Return [X, Y] of the center of cell containing provided text 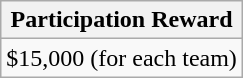
Participation Reward [122, 20]
$15,000 (for each team) [122, 58]
